Return the [x, y] coordinate for the center point of the cell that contains the specified text.  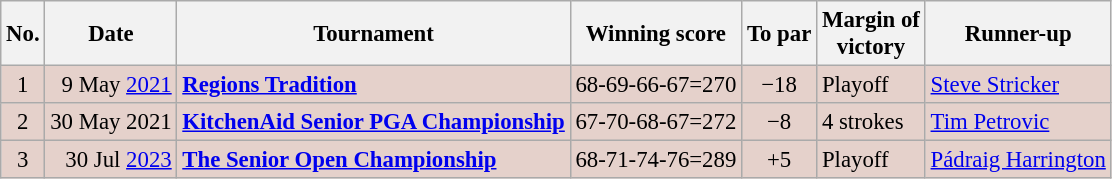
4 strokes [872, 122]
+5 [780, 160]
The Senior Open Championship [374, 160]
68-69-66-67=270 [656, 85]
Winning score [656, 34]
−8 [780, 122]
To par [780, 34]
Date [111, 34]
1 [23, 85]
2 [23, 122]
Pádraig Harrington [1018, 160]
9 May 2021 [111, 85]
−18 [780, 85]
Regions Tradition [374, 85]
Steve Stricker [1018, 85]
Tim Petrovic [1018, 122]
Margin ofvictory [872, 34]
67-70-68-67=272 [656, 122]
KitchenAid Senior PGA Championship [374, 122]
3 [23, 160]
Runner-up [1018, 34]
30 Jul 2023 [111, 160]
68-71-74-76=289 [656, 160]
30 May 2021 [111, 122]
Tournament [374, 34]
No. [23, 34]
